Pinpoint the cell where the given text exists, returning its [X, Y] midpoint coordinate. 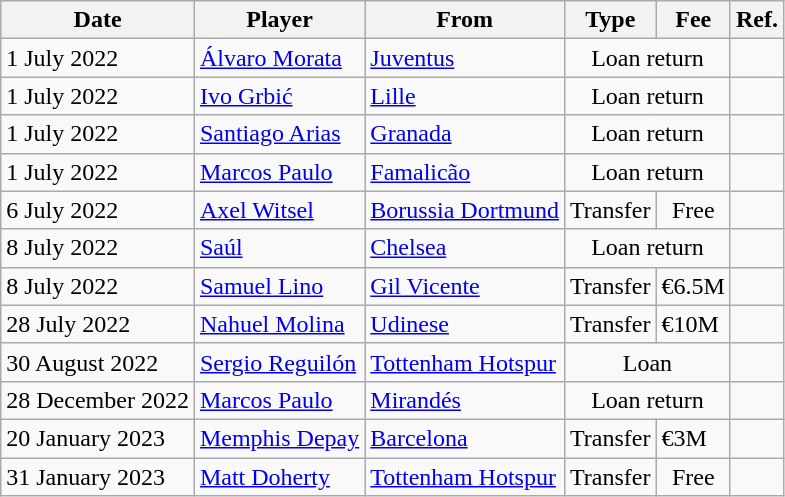
Matt Doherty [279, 477]
28 December 2022 [98, 400]
Axel Witsel [279, 210]
Nahuel Molina [279, 324]
From [465, 20]
Saúl [279, 248]
Date [98, 20]
Type [611, 20]
€6.5M [693, 286]
Chelsea [465, 248]
6 July 2022 [98, 210]
Loan [648, 362]
Álvaro Morata [279, 58]
Gil Vicente [465, 286]
€10M [693, 324]
Fee [693, 20]
Samuel Lino [279, 286]
Ref. [756, 20]
Sergio Reguilón [279, 362]
31 January 2023 [98, 477]
Famalicão [465, 172]
Memphis Depay [279, 438]
Player [279, 20]
€3M [693, 438]
20 January 2023 [98, 438]
Granada [465, 134]
Ivo Grbić [279, 96]
Mirandés [465, 400]
Udinese [465, 324]
Barcelona [465, 438]
Borussia Dortmund [465, 210]
Juventus [465, 58]
Lille [465, 96]
Santiago Arias [279, 134]
30 August 2022 [98, 362]
28 July 2022 [98, 324]
